Locate the cell with the specified text and output its (x, y) center coordinate. 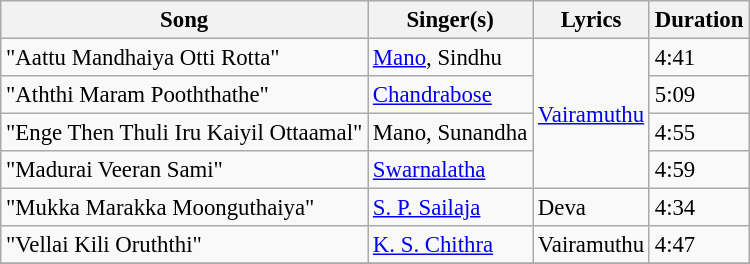
"Mukka Marakka Moonguthaiya" (184, 208)
Mano, Sindhu (450, 58)
K. S. Chithra (450, 245)
4:59 (698, 170)
"Vellai Kili Oruththi" (184, 245)
Singer(s) (450, 20)
Deva (592, 208)
Lyrics (592, 20)
4:34 (698, 208)
Chandrabose (450, 95)
4:55 (698, 133)
"Enge Then Thuli Iru Kaiyil Ottaamal" (184, 133)
"Aththi Maram Pooththathe" (184, 95)
S. P. Sailaja (450, 208)
Duration (698, 20)
4:47 (698, 245)
4:41 (698, 58)
Mano, Sunandha (450, 133)
Song (184, 20)
"Madurai Veeran Sami" (184, 170)
5:09 (698, 95)
"Aattu Mandhaiya Otti Rotta" (184, 58)
Swarnalatha (450, 170)
